Output the [x, y] coordinate of the center of the cell containing the given text.  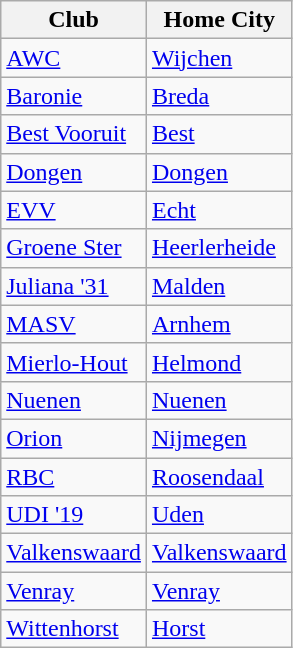
Mierlo-Hout [74, 362]
Helmond [219, 362]
Club [74, 20]
Breda [219, 96]
Malden [219, 286]
Uden [219, 515]
Best [219, 134]
Home City [219, 20]
AWC [74, 58]
Echt [219, 210]
Best Vooruit [74, 134]
Wittenhorst [74, 629]
Groene Ster [74, 248]
Baronie [74, 96]
Wijchen [219, 58]
Roosendaal [219, 477]
Horst [219, 629]
MASV [74, 324]
Heerlerheide [219, 248]
Nijmegen [219, 438]
Orion [74, 438]
Arnhem [219, 324]
UDI '19 [74, 515]
Juliana '31 [74, 286]
RBC [74, 477]
EVV [74, 210]
